Capture the cell that displays the provided text and extract its (X, Y) central coordinate. 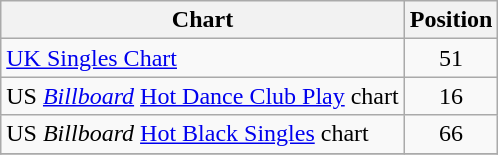
UK Singles Chart (202, 58)
51 (451, 58)
Chart (202, 20)
US Billboard Hot Dance Club Play chart (202, 96)
16 (451, 96)
66 (451, 134)
Position (451, 20)
US Billboard Hot Black Singles chart (202, 134)
